Determine the (X, Y) coordinate at the center of the cell enclosing the given text.  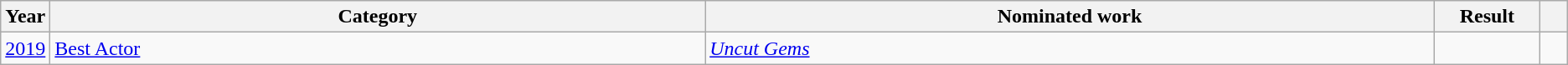
Result (1487, 17)
Category (378, 17)
Nominated work (1070, 17)
2019 (25, 48)
Uncut Gems (1070, 48)
Year (25, 17)
Best Actor (378, 48)
